Search for the cell housing the specified text and yield its (x, y) center coordinate. 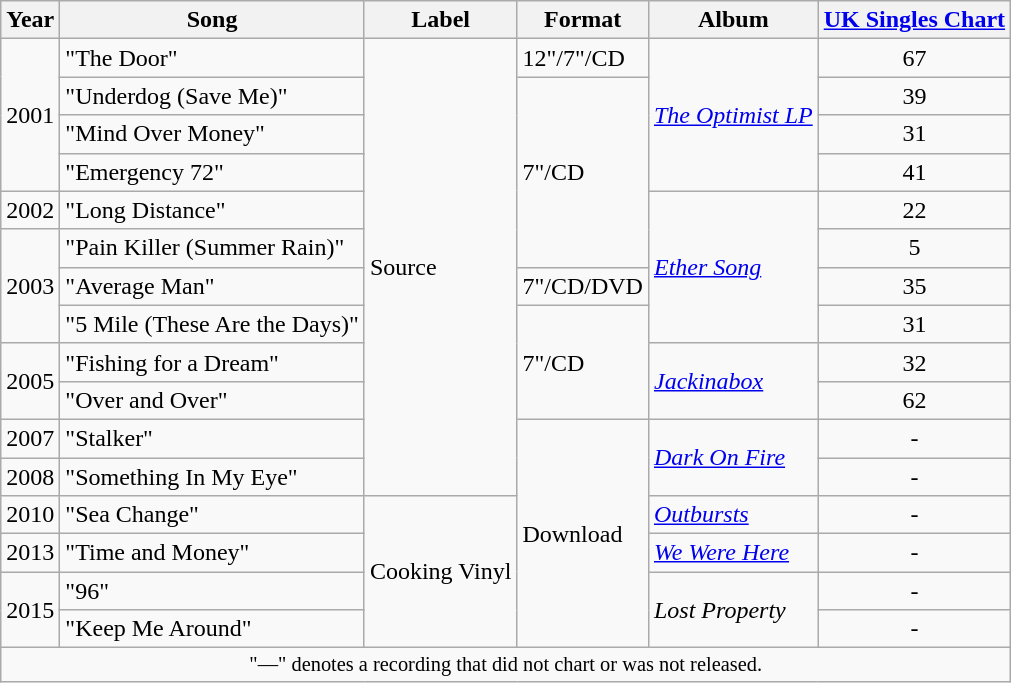
62 (914, 400)
Download (583, 533)
2008 (30, 477)
12"/7"/CD (583, 58)
"Emergency 72" (212, 172)
Source (440, 268)
"96" (212, 591)
Label (440, 20)
2007 (30, 438)
Format (583, 20)
2015 (30, 610)
2001 (30, 115)
2002 (30, 210)
"Pain Killer (Summer Rain)" (212, 248)
2013 (30, 553)
UK Singles Chart (914, 20)
Jackinabox (733, 381)
32 (914, 362)
"Underdog (Save Me)" (212, 96)
"—" denotes a recording that did not chart or was not released. (506, 665)
"Fishing for a Dream" (212, 362)
"Sea Change" (212, 515)
2010 (30, 515)
"Something In My Eye" (212, 477)
"Average Man" (212, 286)
41 (914, 172)
Song (212, 20)
Album (733, 20)
"The Door" (212, 58)
35 (914, 286)
7"/CD/DVD (583, 286)
"5 Mile (These Are the Days)" (212, 324)
Dark On Fire (733, 457)
67 (914, 58)
"Over and Over" (212, 400)
Lost Property (733, 610)
Cooking Vinyl (440, 572)
22 (914, 210)
2003 (30, 286)
"Time and Money" (212, 553)
"Stalker" (212, 438)
Ether Song (733, 267)
"Mind Over Money" (212, 134)
5 (914, 248)
"Long Distance" (212, 210)
"Keep Me Around" (212, 629)
The Optimist LP (733, 115)
2005 (30, 381)
We Were Here (733, 553)
39 (914, 96)
Year (30, 20)
Outbursts (733, 515)
